Search for the cell housing the specified text and yield its [X, Y] center coordinate. 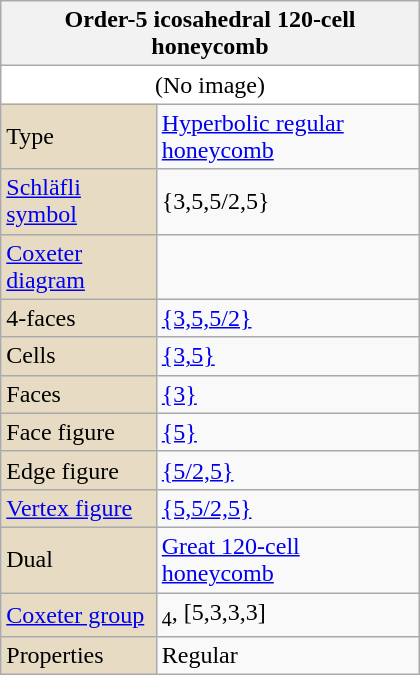
Dual [79, 560]
(No image) [210, 85]
Edge figure [79, 470]
{5/2,5} [288, 470]
Vertex figure [79, 508]
{3,5,5/2,5} [288, 202]
Order-5 icosahedral 120-cell honeycomb [210, 34]
Great 120-cell honeycomb [288, 560]
{3} [288, 394]
Cells [79, 356]
Coxeter diagram [79, 266]
Faces [79, 394]
{5} [288, 432]
Type [79, 136]
Coxeter group [79, 614]
Schläfli symbol [79, 202]
Regular [288, 656]
Properties [79, 656]
{3,5} [288, 356]
4-faces [79, 318]
{5,5/2,5} [288, 508]
4, [5,3,3,3] [288, 614]
Face figure [79, 432]
{3,5,5/2} [288, 318]
Hyperbolic regular honeycomb [288, 136]
